Pinpoint the cell where the given text exists, returning its (x, y) midpoint coordinate. 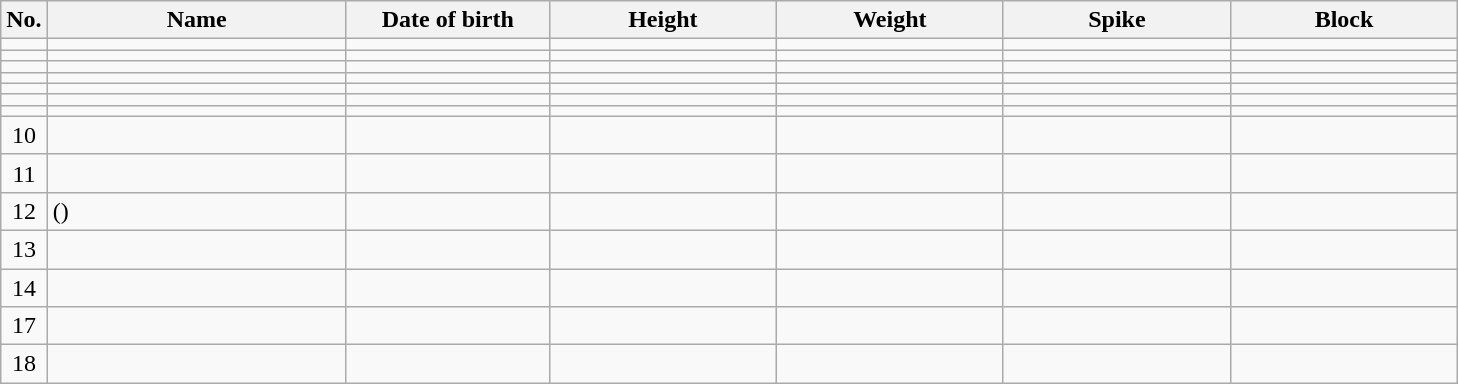
No. (24, 20)
17 (24, 326)
12 (24, 211)
() (196, 211)
10 (24, 135)
Spike (1116, 20)
Weight (890, 20)
Name (196, 20)
13 (24, 249)
18 (24, 364)
11 (24, 173)
14 (24, 287)
Date of birth (448, 20)
Height (662, 20)
Block (1344, 20)
